Scan for the cell matching the given text and deliver its (x, y) coordinate at center. 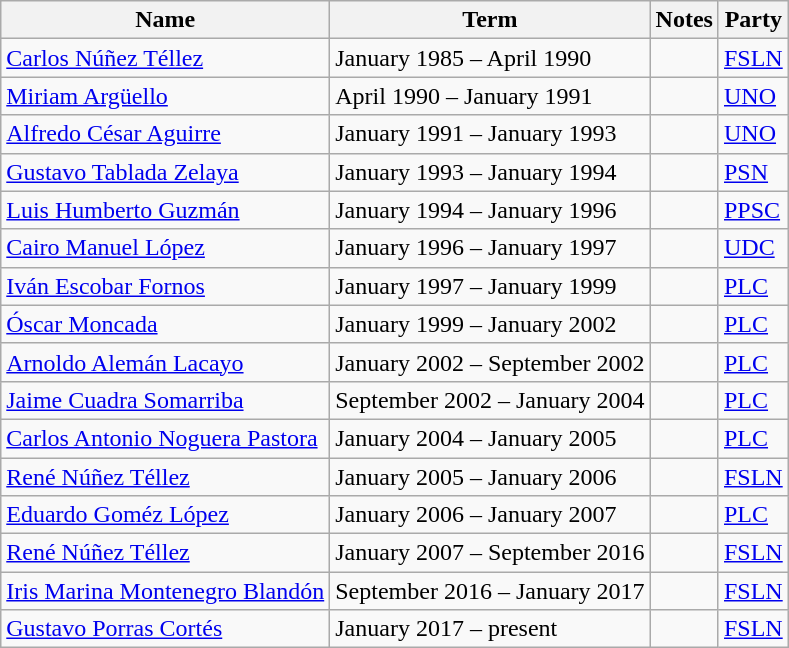
January 2004 – January 2005 (490, 438)
Alfredo César Aguirre (166, 134)
Name (166, 20)
Cairo Manuel López (166, 248)
UDC (753, 248)
January 2002 – September 2002 (490, 362)
Notes (684, 20)
January 2006 – January 2007 (490, 515)
Carlos Antonio Noguera Pastora (166, 438)
January 1997 – January 1999 (490, 286)
April 1990 – January 1991 (490, 96)
January 1993 – January 1994 (490, 172)
Óscar Moncada (166, 324)
January 1991 – January 1993 (490, 134)
January 2007 – September 2016 (490, 553)
Carlos Núñez Téllez (166, 58)
Eduardo Goméz López (166, 515)
January 1994 – January 1996 (490, 210)
Party (753, 20)
Gustavo Tablada Zelaya (166, 172)
PSN (753, 172)
PPSC (753, 210)
Iván Escobar Fornos (166, 286)
January 1985 – April 1990 (490, 58)
Iris Marina Montenegro Blandón (166, 591)
Luis Humberto Guzmán (166, 210)
Arnoldo Alemán Lacayo (166, 362)
Gustavo Porras Cortés (166, 629)
September 2002 – January 2004 (490, 400)
Jaime Cuadra Somarriba (166, 400)
January 1996 – January 1997 (490, 248)
January 2017 – present (490, 629)
January 1999 – January 2002 (490, 324)
January 2005 – January 2006 (490, 477)
Term (490, 20)
Miriam Argüello (166, 96)
September 2016 – January 2017 (490, 591)
